From the cell containing the given text, extract its center point as [x, y] coordinate. 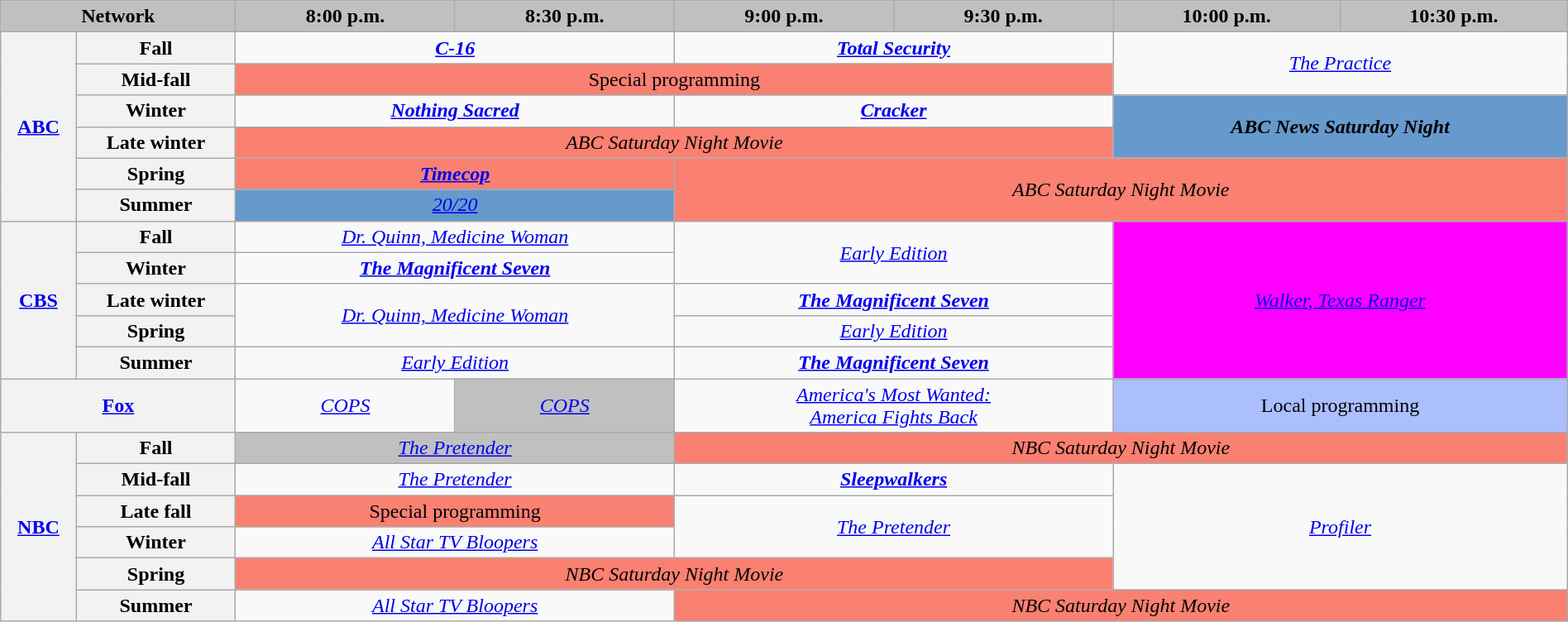
Sleepwalkers [893, 480]
CBS [38, 299]
Network [118, 17]
Walker, Texas Ranger [1340, 299]
Nothing Sacred [455, 111]
Cracker [893, 111]
Late fall [155, 511]
10:30 p.m. [1454, 17]
9:30 p.m. [1004, 17]
Local programming [1340, 405]
8:00 p.m. [346, 17]
ABC News Saturday Night [1340, 127]
20/20 [455, 205]
ABC [38, 127]
NBC [38, 527]
8:30 p.m. [564, 17]
Profiler [1340, 527]
America's Most Wanted:America Fights Back [893, 405]
Fox [118, 405]
C-16 [455, 48]
Timecop [455, 174]
Total Security [893, 48]
9:00 p.m. [784, 17]
The Practice [1340, 64]
10:00 p.m. [1227, 17]
